Pinpoint the cell where the given text exists, returning its [x, y] midpoint coordinate. 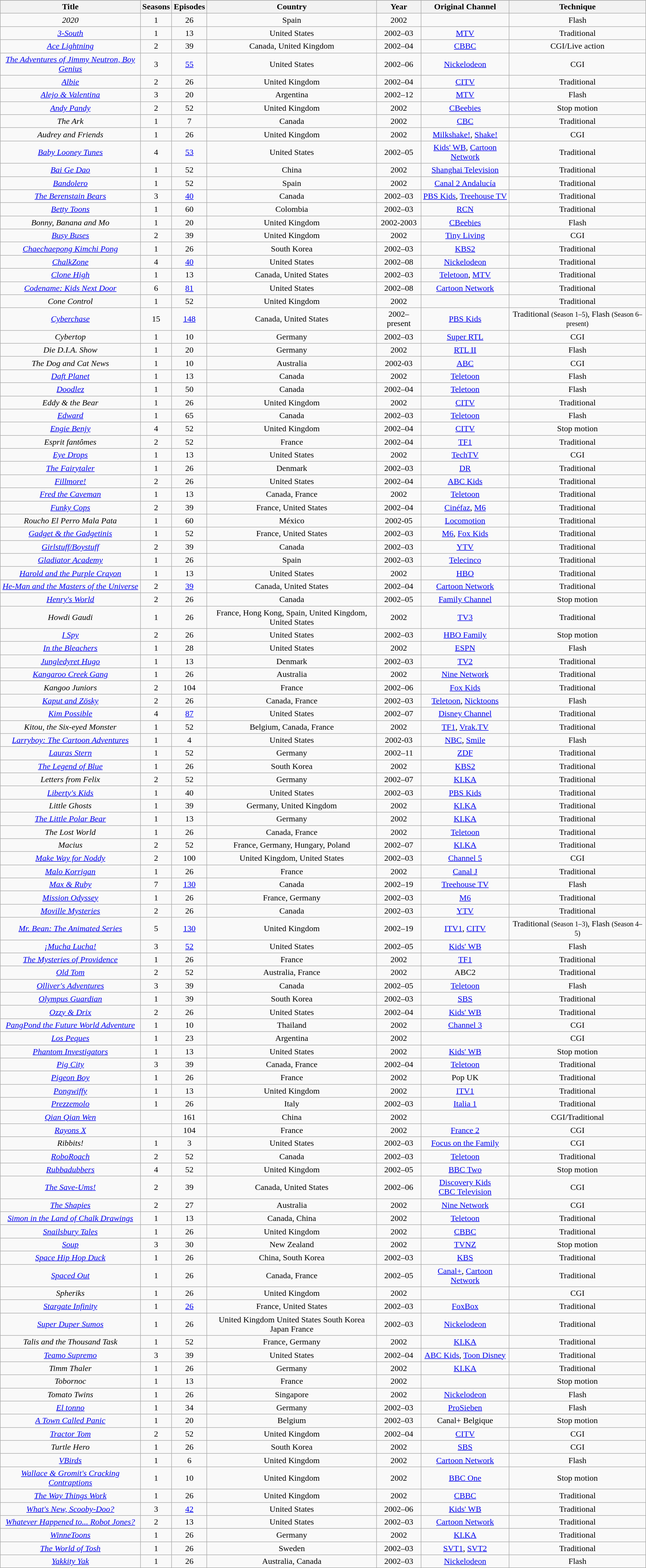
34 [189, 1408]
Roucho El Perro Mala Pata [70, 521]
ABC2 [465, 973]
ABC [465, 363]
Tobornoc [70, 1381]
2002-2003 [399, 223]
Max & Ruby [70, 885]
Rubbadubbers [70, 1170]
The Fairytaler [70, 468]
Daft Planet [70, 376]
Die D.I.A. Show [70, 350]
New Zealand [292, 1244]
87 [189, 714]
The World of Tosh [70, 1548]
Fred the Caveman [70, 494]
RTL II [465, 350]
Disney Channel [465, 714]
Canada, China [292, 1218]
Original Channel [465, 7]
TechTV [465, 455]
50 [189, 389]
PBS Kids, Treehouse TV [465, 196]
ProSieben [465, 1408]
Qian Qian Wen [70, 1117]
Super RTL [465, 337]
Canal+, Cartoon Network [465, 1275]
The Little Polar Bear [70, 819]
CGI/Live action [577, 46]
Locomotion [465, 521]
Olliver's Adventures [70, 986]
ITV1 [465, 1091]
Funky Cops [70, 507]
Tomato Twins [70, 1394]
65 [189, 416]
The Way Things Work [70, 1496]
Treehouse TV [465, 885]
Shanghai Television [465, 170]
Gladiator Academy [70, 560]
Ace Lightning [70, 46]
Andy Pandy [70, 108]
2020 [70, 20]
Australia, France [292, 973]
Cone Control [70, 301]
Moville Mysteries [70, 911]
23 [189, 1038]
The Shapies [70, 1205]
28 [189, 648]
Bai Ge Dao [70, 170]
M6 [465, 898]
Italy [292, 1104]
2002-05 [399, 521]
Spheriks [70, 1293]
Ozzy & Drix [70, 1012]
53 [189, 152]
Macius [70, 845]
Belgium [292, 1421]
Olympus Guardian [70, 999]
Country [292, 7]
¡Mucha Lucha! [70, 946]
100 [189, 858]
Channel 3 [465, 1025]
Pigeon Boy [70, 1078]
Traditional (Season 1–3), Flash (Season 4–5) [577, 929]
Seasons [156, 7]
The Legend of Blue [70, 766]
2002–present [399, 319]
Thailand [292, 1025]
WinneToons [70, 1535]
RCN [465, 209]
The Adventures of Jimmy Neutron, Boy Genius [70, 64]
161 [189, 1117]
Turtle Hero [70, 1447]
France 2 [465, 1130]
Kaput and Zösky [70, 701]
Tractor Tom [70, 1434]
M6, Fox Kids [465, 534]
Canal 2 Andalucía [465, 183]
ESPN [465, 648]
Simon in the Land of Chalk Drawings [70, 1218]
Space Hip Hop Duck [70, 1258]
Wallace & Gromit's Cracking Contraptions [70, 1478]
Pongwiffy [70, 1091]
Pop UK [465, 1078]
Bonny, Banana and Mo [70, 223]
Soup [70, 1244]
Canal+ Belgique [465, 1421]
ZDF [465, 753]
The Ark [70, 121]
Make Way for Noddy [70, 858]
Malo Korrigan [70, 871]
Alejo & Valentina [70, 95]
Whatever Happened to... Robot Jones? [70, 1522]
CBC [465, 121]
United Kingdom United States South Korea Japan France [292, 1324]
Harold and the Purple Crayon [70, 573]
PangPond the Future World Adventure [70, 1025]
Discovery KidsCBC Television [465, 1187]
KBS [465, 1258]
5 [156, 929]
Audrey and Friends [70, 134]
Kitou, the Six-eyed Monster [70, 727]
Baby Looney Tunes [70, 152]
A Town Called Panic [70, 1421]
TF1, Vrak.TV [465, 727]
3-South [70, 33]
Snailsbury Tales [70, 1231]
Albie [70, 82]
France, Hong Kong, Spain, United Kingdom, United States [292, 617]
Channel 5 [465, 858]
Stargate Infinity [70, 1306]
Italia 1 [465, 1104]
RoboRoach [70, 1156]
Milkshake!, Shake! [465, 134]
BBC Two [465, 1170]
Doodlez [70, 389]
Edward [70, 416]
Australia, Canada [292, 1561]
Teletoon, MTV [465, 275]
Prezzemolo [70, 1104]
Larryboy: The Cartoon Adventures [70, 740]
FoxBox [465, 1306]
Mr. Bean: The Animated Series [70, 929]
Talis and the Thousand Task [70, 1342]
DR [465, 468]
81 [189, 288]
China, South Korea [292, 1258]
CGI/Traditional [577, 1117]
Yakkity Yak [70, 1561]
ChalkZone [70, 262]
Canada, United Kingdom [292, 46]
He-Man and the Masters of the Universe [70, 586]
Year [399, 7]
Teletoon, Nicktoons [465, 701]
ABC Kids [465, 481]
Family Channel [465, 599]
Eddy & the Bear [70, 403]
What's New, Scooby-Doo? [70, 1509]
Liberty's Kids [70, 792]
Eye Drops [70, 455]
Bandolero [70, 183]
Girlstuff/Boystuff [70, 547]
Kids' WB, Cartoon Network [465, 152]
France, Germany, Hungary, Poland [292, 845]
México [292, 521]
Busy Buses [70, 236]
Ribbits! [70, 1143]
Cybertop [70, 337]
Tiny Living [465, 236]
Pig City [70, 1065]
148 [189, 319]
2002–12 [399, 95]
Henry's World [70, 599]
Rayons X [70, 1130]
42 [189, 1509]
United Kingdom, United States [292, 858]
Fillmore! [70, 481]
NBC, Smile [465, 740]
55 [189, 64]
Los Peques [70, 1038]
Focus on the Family [465, 1143]
Super Duper Sumos [70, 1324]
Kim Possible [70, 714]
TV3 [465, 617]
HBO [465, 573]
Technique [577, 7]
Sweden [292, 1548]
Spaced Out [70, 1275]
ITV1, CITV [465, 929]
VBirds [70, 1460]
Esprit fantômes [70, 442]
ABC Kids, Toon Disney [465, 1355]
The Mysteries of Providence [70, 959]
BBC One [465, 1478]
30 [189, 1244]
Telecinco [465, 560]
El tonno [70, 1408]
Teamo Supremo [70, 1355]
27 [189, 1205]
Jungledyret Hugo [70, 661]
Canal J [465, 871]
SVT1, SVT2 [465, 1548]
The Lost World [70, 832]
The Dog and Cat News [70, 363]
Title [70, 7]
Cinéfaz, M6 [465, 507]
Kangoo Juniors [70, 688]
Clone High [70, 275]
Betty Toons [70, 209]
Singapore [292, 1394]
HBO Family [465, 635]
Belgium, Canada, France [292, 727]
Traditional (Season 1–5), Flash (Season 6–present) [577, 319]
Howdi Gaudi [70, 617]
Lauras Stern [70, 753]
2002–11 [399, 753]
Gadget & the Gadgetinis [70, 534]
Kangaroo Creek Gang [70, 674]
Cyberchase [70, 319]
Little Ghosts [70, 806]
Old Tom [70, 973]
Chaechaepong Kimchi Pong [70, 249]
TV2 [465, 661]
Letters from Felix [70, 779]
Mission Odyssey [70, 898]
Phantom Investigators [70, 1051]
Colombia [292, 209]
I Spy [70, 635]
Codename: Kids Next Door [70, 288]
Engie Benjy [70, 429]
Fox Kids [465, 688]
TVNZ [465, 1244]
In the Bleachers [70, 648]
Timm Thaler [70, 1368]
The Berenstain Bears [70, 196]
The Save-Ums! [70, 1187]
15 [156, 319]
Germany, United Kingdom [292, 806]
Episodes [189, 7]
